Find where the given text appears and provide that cell's center as [X, Y] coordinate. 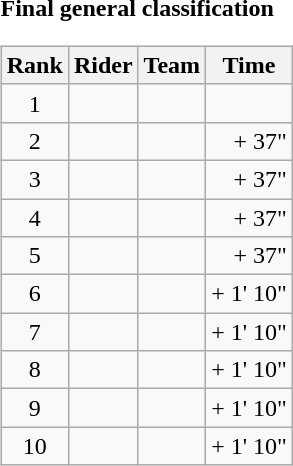
5 [34, 256]
Rider [103, 65]
9 [34, 408]
8 [34, 370]
6 [34, 294]
2 [34, 141]
Rank [34, 65]
10 [34, 446]
1 [34, 103]
3 [34, 179]
Team [172, 65]
Time [250, 65]
4 [34, 217]
7 [34, 332]
